Capture the cell that displays the provided text and extract its [X, Y] central coordinate. 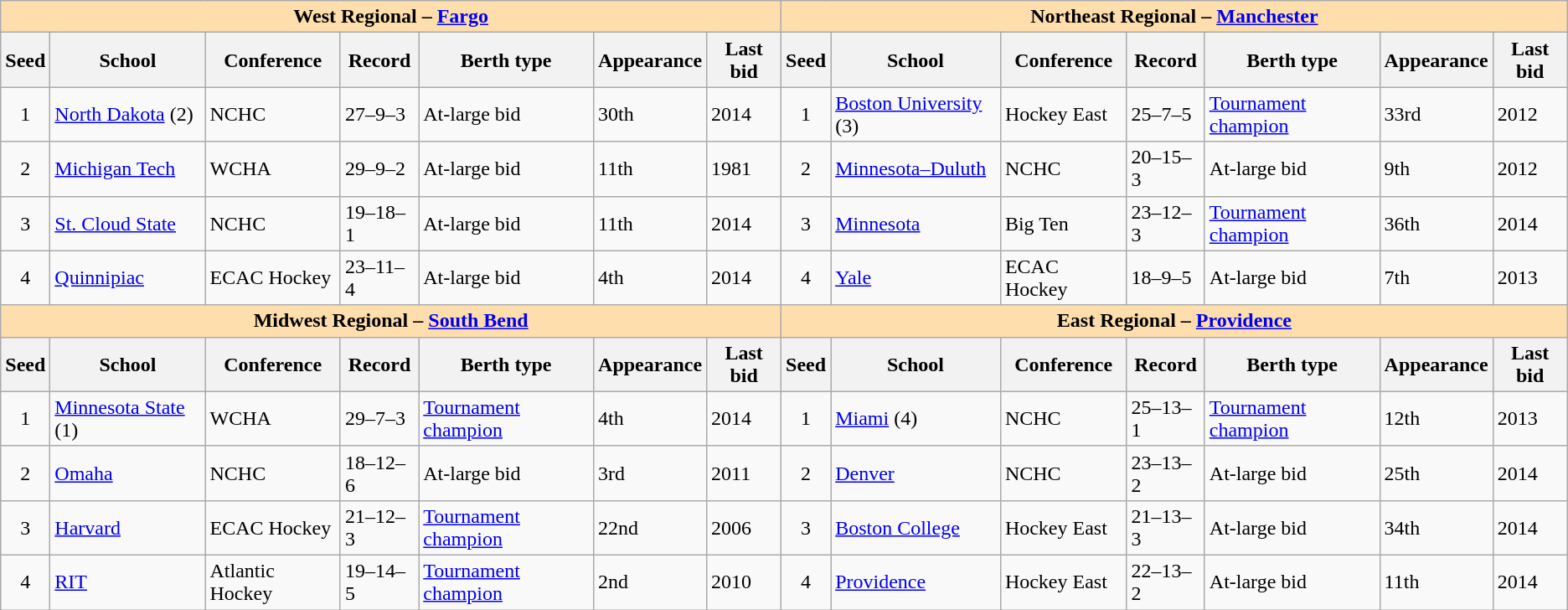
Atlantic Hockey [273, 582]
29–7–3 [379, 419]
23–13–2 [1166, 473]
Big Ten [1064, 223]
St. Cloud State [127, 223]
Harvard [127, 528]
34th [1436, 528]
25–13–1 [1166, 419]
Providence [916, 582]
25th [1436, 473]
22nd [650, 528]
RIT [127, 582]
3rd [650, 473]
North Dakota (2) [127, 114]
9th [1436, 169]
Michigan Tech [127, 169]
2011 [744, 473]
Quinnipiac [127, 278]
Miami (4) [916, 419]
21–13–3 [1166, 528]
12th [1436, 419]
19–14–5 [379, 582]
2nd [650, 582]
Minnesota–Duluth [916, 169]
25–7–5 [1166, 114]
2006 [744, 528]
Omaha [127, 473]
36th [1436, 223]
East Regional – Providence [1174, 321]
Minnesota [916, 223]
33rd [1436, 114]
30th [650, 114]
Midwest Regional – South Bend [391, 321]
2010 [744, 582]
Boston College [916, 528]
Boston University (3) [916, 114]
18–9–5 [1166, 278]
23–12–3 [1166, 223]
23–11–4 [379, 278]
21–12–3 [379, 528]
27–9–3 [379, 114]
Northeast Regional – Manchester [1174, 17]
29–9–2 [379, 169]
1981 [744, 169]
Yale [916, 278]
Minnesota State (1) [127, 419]
7th [1436, 278]
19–18–1 [379, 223]
West Regional – Fargo [391, 17]
Denver [916, 473]
22–13–2 [1166, 582]
18–12–6 [379, 473]
20–15–3 [1166, 169]
